Output the (X, Y) coordinate of the center of the cell containing the given text.  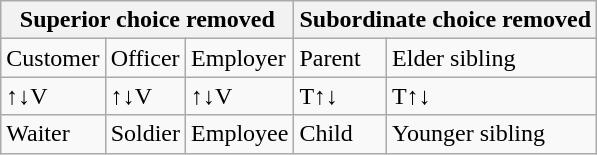
Superior choice removed (148, 20)
Officer (145, 58)
Employee (240, 134)
Elder sibling (492, 58)
Child (340, 134)
Customer (53, 58)
Waiter (53, 134)
Soldier (145, 134)
Employer (240, 58)
Younger sibling (492, 134)
Subordinate choice removed (446, 20)
Parent (340, 58)
